For the text-containing cell, return its midpoint in (x, y) coordinate format. 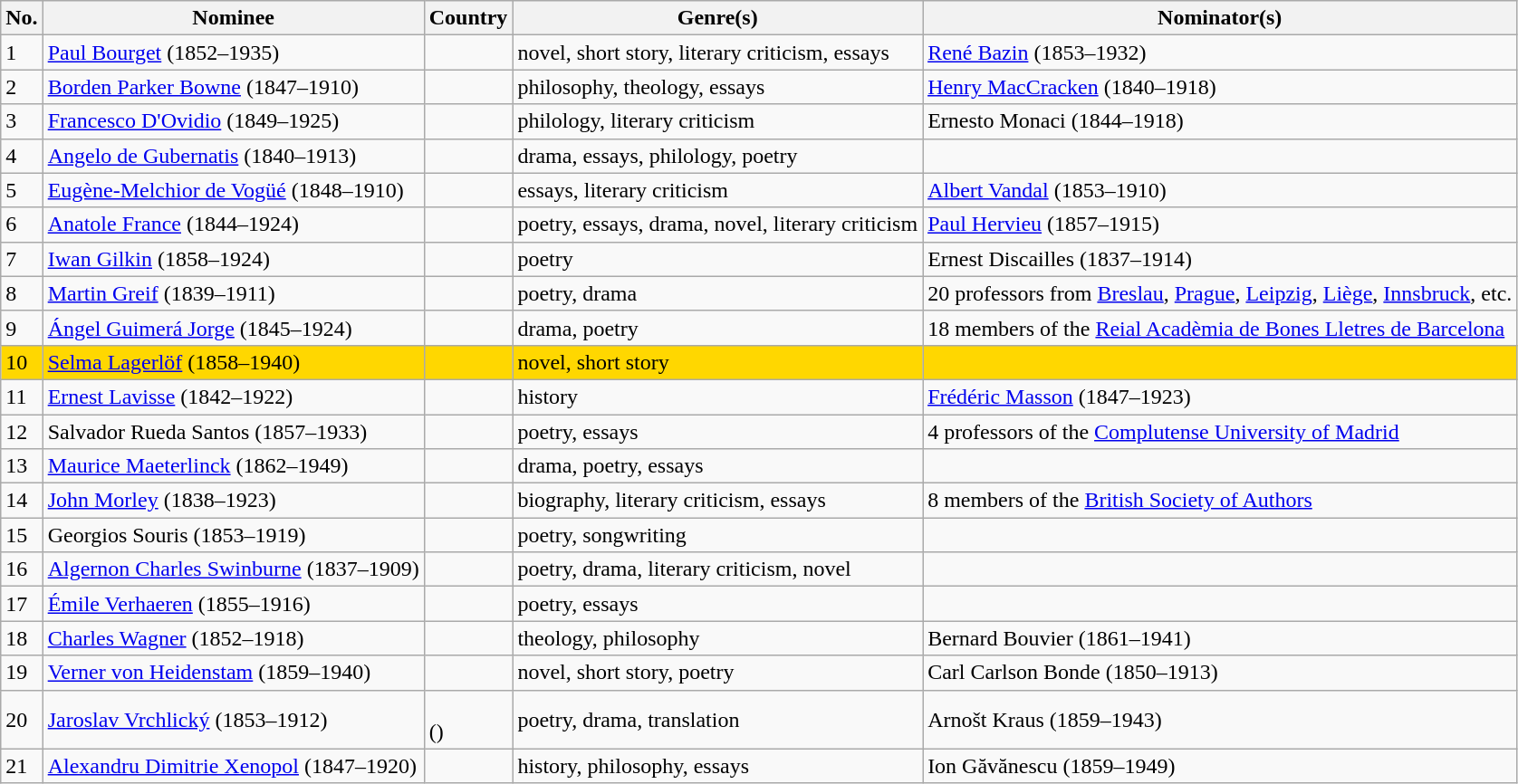
theology, philosophy (717, 638)
Ángel Guimerá Jorge (1845–1924) (234, 328)
John Morley (1838–1923) (234, 501)
poetry, drama (717, 293)
Georgios Souris (1853–1919) (234, 535)
11 (22, 397)
Jaroslav Vrchlický (1853–1912) (234, 719)
Henry MacCracken (1840–1918) (1220, 87)
2 (22, 87)
poetry, songwriting (717, 535)
16 (22, 569)
Nominator(s) (1220, 18)
Verner von Heidenstam (1859–1940) (234, 673)
5 (22, 190)
Ernest Discailles (1837–1914) (1220, 259)
Frédéric Masson (1847–1923) (1220, 397)
Émile Verhaeren (1855–1916) (234, 604)
Eugène-Melchior de Vogüé (1848–1910) (234, 190)
drama, essays, philology, poetry (717, 156)
() (468, 719)
poetry, drama, translation (717, 719)
novel, short story (717, 362)
20 professors from Breslau, Prague, Leipzig, Liège, Innsbruck, etc. (1220, 293)
Bernard Bouvier (1861–1941) (1220, 638)
8 members of the British Society of Authors (1220, 501)
Ernest Lavisse (1842–1922) (234, 397)
poetry (717, 259)
Borden Parker Bowne (1847–1910) (234, 87)
René Bazin (1853–1932) (1220, 53)
9 (22, 328)
Anatole France (1844–1924) (234, 225)
Selma Lagerlöf (1858–1940) (234, 362)
13 (22, 466)
14 (22, 501)
No. (22, 18)
19 (22, 673)
Ernesto Monaci (1844–1918) (1220, 121)
history (717, 397)
Nominee (234, 18)
novel, short story, literary criticism, essays (717, 53)
drama, poetry (717, 328)
Alexandru Dimitrie Xenopol (1847–1920) (234, 766)
Paul Bourget (1852–1935) (234, 53)
6 (22, 225)
Ion Găvănescu (1859–1949) (1220, 766)
7 (22, 259)
Carl Carlson Bonde (1850–1913) (1220, 673)
Arnošt Kraus (1859–1943) (1220, 719)
3 (22, 121)
18 (22, 638)
novel, short story, poetry (717, 673)
poetry, drama, literary criticism, novel (717, 569)
Iwan Gilkin (1858–1924) (234, 259)
4 professors of the Complutense University of Madrid (1220, 432)
poetry, essays, drama, novel, literary criticism (717, 225)
essays, literary criticism (717, 190)
4 (22, 156)
Country (468, 18)
Angelo de Gubernatis (1840–1913) (234, 156)
17 (22, 604)
philosophy, theology, essays (717, 87)
Algernon Charles Swinburne (1837–1909) (234, 569)
20 (22, 719)
1 (22, 53)
drama, poetry, essays (717, 466)
Genre(s) (717, 18)
8 (22, 293)
Charles Wagner (1852–1918) (234, 638)
philology, literary criticism (717, 121)
12 (22, 432)
21 (22, 766)
18 members of the Reial Acadèmia de Bones Lletres de Barcelona (1220, 328)
Maurice Maeterlinck (1862–1949) (234, 466)
history, philosophy, essays (717, 766)
biography, literary criticism, essays (717, 501)
Salvador Rueda Santos (1857–1933) (234, 432)
Albert Vandal (1853–1910) (1220, 190)
10 (22, 362)
15 (22, 535)
Francesco D'Ovidio (1849–1925) (234, 121)
Martin Greif (1839–1911) (234, 293)
Paul Hervieu (1857–1915) (1220, 225)
